Find where the given text appears and provide that cell's center as (x, y) coordinate. 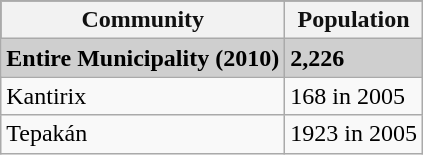
168 in 2005 (354, 96)
2,226 (354, 58)
Tepakán (143, 134)
Population (354, 20)
Community (143, 20)
Entire Municipality (2010) (143, 58)
Kantirix (143, 96)
1923 in 2005 (354, 134)
